Capture the cell that displays the provided text and extract its (x, y) central coordinate. 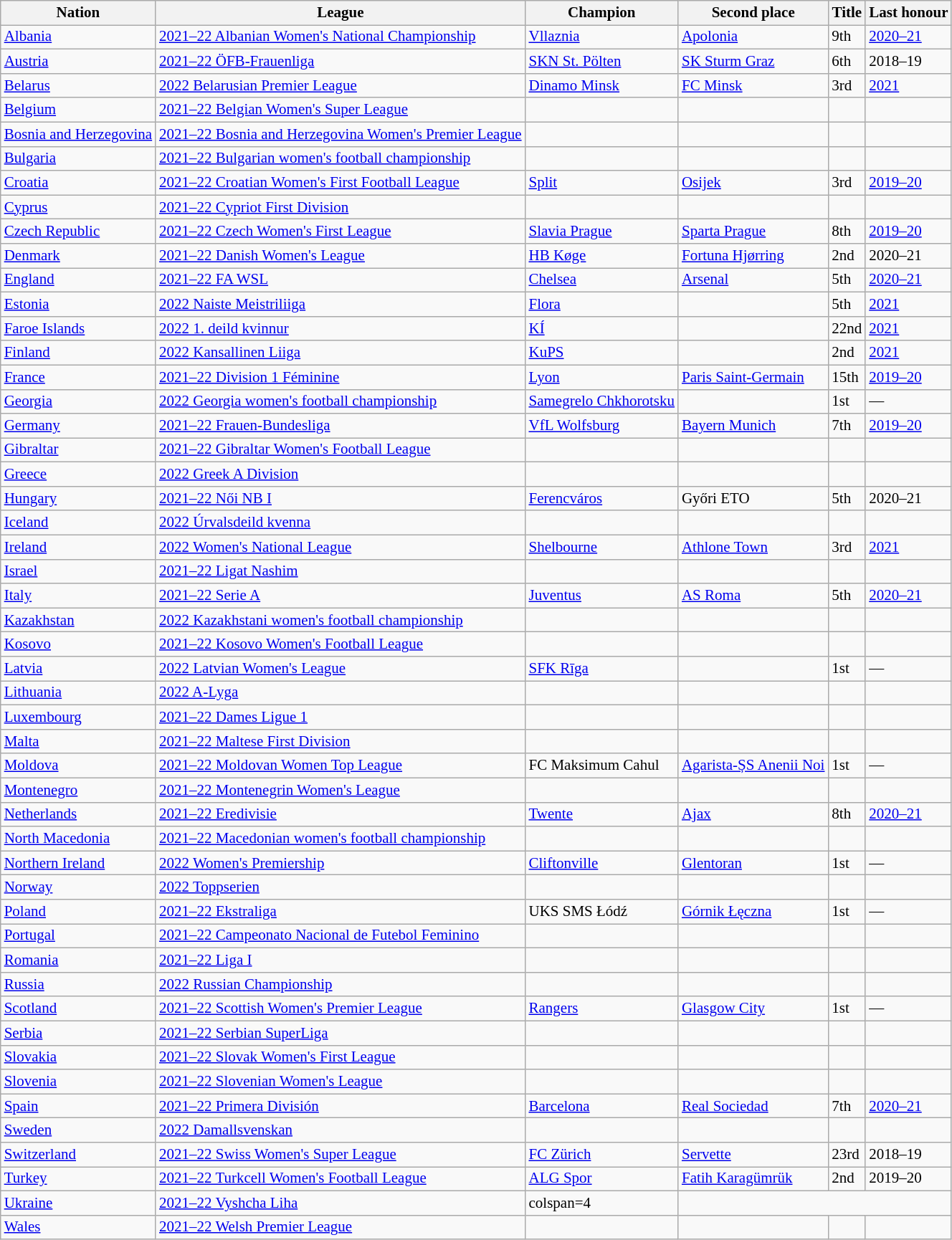
Agarista-ȘS Anenii Noi (753, 766)
2021–22 Serbian SuperLiga (340, 1033)
FC Minsk (753, 85)
2021–22 Cypriot First Division (340, 207)
2021–22 Albanian Women's National Championship (340, 37)
Serbia (78, 1033)
Albania (78, 37)
2021–22 Swiss Women's Super League (340, 1155)
Faroe Islands (78, 328)
Champion (602, 13)
Turkey (78, 1179)
Glasgow City (753, 1008)
9th (847, 37)
2021–22 Scottish Women's Premier League (340, 1008)
Cliftonville (602, 863)
Lithuania (78, 693)
2021–22 ÖFB-Frauenliga (340, 62)
Slavia Prague (602, 232)
AS Roma (753, 596)
Apolonia (753, 37)
Fortuna Hjørring (753, 256)
Slovenia (78, 1082)
Ajax (753, 814)
Montenegro (78, 790)
SKN St. Pölten (602, 62)
Athlone Town (753, 547)
Belgium (78, 110)
2021–22 FA WSL (340, 280)
Slovakia (78, 1057)
FC Maksimum Cahul (602, 766)
Switzerland (78, 1155)
VfL Wolfsburg (602, 426)
Northern Ireland (78, 863)
2022 Greek A Division (340, 474)
2021–22 Division 1 Féminine (340, 377)
Fatih Karagümrük (753, 1179)
2021–22 Macedonian women's football championship (340, 839)
2022 Georgia women's football championship (340, 401)
Luxembourg (78, 717)
Greece (78, 474)
Georgia (78, 401)
Last honour (908, 13)
2022 Úrvalsdeild kvenna (340, 523)
Portugal (78, 936)
Estonia (78, 304)
Split (602, 183)
2021–22 Moldovan Women Top League (340, 766)
2021–22 Croatian Women's First Football League (340, 183)
2021–22 Danish Women's League (340, 256)
KuPS (602, 353)
2021–22 Campeonato Nacional de Futebol Feminino (340, 936)
23rd (847, 1155)
Samegrelo Chkhorotsku (602, 401)
Scotland (78, 1008)
Twente (602, 814)
2021–22 Gibraltar Women's Football League (340, 450)
Glentoran (753, 863)
Győri ETO (753, 499)
Italy (78, 596)
Juventus (602, 596)
2021–22 Bosnia and Herzegovina Women's Premier League (340, 134)
Croatia (78, 183)
2021–22 Ligat Nashim (340, 571)
Malta (78, 741)
2022 Toppserien (340, 887)
Sweden (78, 1130)
Czech Republic (78, 232)
Barcelona (602, 1106)
2021–22 Serie A (340, 596)
2021–22 Maltese First Division (340, 741)
Real Sociedad (753, 1106)
2021–22 Belgian Women's Super League (340, 110)
2021–22 Montenegrin Women's League (340, 790)
Netherlands (78, 814)
2021–22 Bulgarian women's football championship (340, 158)
Vllaznia (602, 37)
Arsenal (753, 280)
Osijek (753, 183)
2021–22 Slovenian Women's League (340, 1082)
FC Zürich (602, 1155)
2022 Russian Championship (340, 984)
North Macedonia (78, 839)
HB Køge (602, 256)
2022 Women's National League (340, 547)
Iceland (78, 523)
League (340, 13)
2022 Naiste Meistriliiga (340, 304)
Paris Saint-Germain (753, 377)
Poland (78, 912)
ALG Spor (602, 1179)
KÍ (602, 328)
2021–22 Welsh Premier League (340, 1227)
Sparta Prague (753, 232)
colspan=4 (602, 1203)
2022 Women's Premiership (340, 863)
Bayern Munich (753, 426)
Servette (753, 1155)
Austria (78, 62)
Ukraine (78, 1203)
2022 Belarusian Premier League (340, 85)
Finland (78, 353)
6th (847, 62)
2021–22 Czech Women's First League (340, 232)
Norway (78, 887)
2022 Damallsvenskan (340, 1130)
Ferencváros (602, 499)
22nd (847, 328)
Title (847, 13)
Wales (78, 1227)
UKS SMS Łódź (602, 912)
Kazakhstan (78, 620)
2022 Kansallinen Liiga (340, 353)
2021–22 Női NB I (340, 499)
Bosnia and Herzegovina (78, 134)
Flora (602, 304)
Lyon (602, 377)
2022 1. deild kvinnur (340, 328)
Israel (78, 571)
2021–22 Vyshcha Liha (340, 1203)
Ireland (78, 547)
Russia (78, 984)
2021–22 Dames Ligue 1 (340, 717)
Gibraltar (78, 450)
Germany (78, 426)
Denmark (78, 256)
Hungary (78, 499)
Rangers (602, 1008)
Shelbourne (602, 547)
France (78, 377)
2021–22 Eredivisie (340, 814)
SK Sturm Graz (753, 62)
Belarus (78, 85)
2022 Latvian Women's League (340, 669)
Latvia (78, 669)
2021–22 Ekstraliga (340, 912)
Dinamo Minsk (602, 85)
2021–22 Primera División (340, 1106)
Cyprus (78, 207)
2021–22 Slovak Women's First League (340, 1057)
15th (847, 377)
2021–22 Liga I (340, 960)
2021–22 Turkcell Women's Football League (340, 1179)
Chelsea (602, 280)
Spain (78, 1106)
Second place (753, 13)
Nation (78, 13)
SFK Rīga (602, 669)
2021–22 Frauen-Bundesliga (340, 426)
Kosovo (78, 644)
2022 A-Lyga (340, 693)
Bulgaria (78, 158)
England (78, 280)
Romania (78, 960)
Moldova (78, 766)
Górnik Łęczna (753, 912)
2022 Kazakhstani women's football championship (340, 620)
2021–22 Kosovo Women's Football League (340, 644)
